Identify which cell holds the provided text, then report its (x, y) central coordinate. 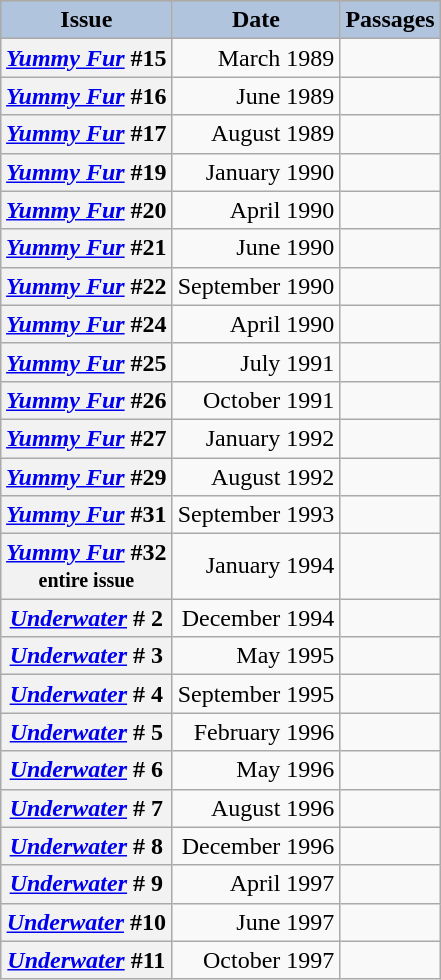
October 1997 (256, 960)
Yummy Fur #24 (87, 324)
October 1991 (256, 400)
January 1994 (256, 566)
Underwater # 2 (87, 618)
January 1990 (256, 172)
Underwater # 4 (87, 694)
Yummy Fur #15 (87, 58)
Yummy Fur #20 (87, 210)
May 1995 (256, 656)
August 1989 (256, 134)
December 1996 (256, 846)
January 1992 (256, 438)
Yummy Fur #21 (87, 248)
Underwater # 6 (87, 770)
Date (256, 20)
Underwater # 7 (87, 808)
August 1996 (256, 808)
August 1992 (256, 477)
September 1995 (256, 694)
March 1989 (256, 58)
February 1996 (256, 732)
Underwater # 9 (87, 884)
September 1990 (256, 286)
Issue (87, 20)
Yummy Fur #19 (87, 172)
September 1993 (256, 515)
Yummy Fur #26 (87, 400)
June 1989 (256, 96)
April 1997 (256, 884)
Yummy Fur #17 (87, 134)
Underwater #10 (87, 922)
Yummy Fur #22 (87, 286)
Underwater # 3 (87, 656)
Passages (390, 20)
May 1996 (256, 770)
June 1997 (256, 922)
June 1990 (256, 248)
Yummy Fur #25 (87, 362)
Yummy Fur #16 (87, 96)
Yummy Fur #29 (87, 477)
December 1994 (256, 618)
Yummy Fur #31 (87, 515)
Underwater #11 (87, 960)
Yummy Fur #27 (87, 438)
Underwater # 8 (87, 846)
Yummy Fur #32entire issue (87, 566)
Underwater # 5 (87, 732)
July 1991 (256, 362)
